Locate the cell with the specified text and output its [x, y] center coordinate. 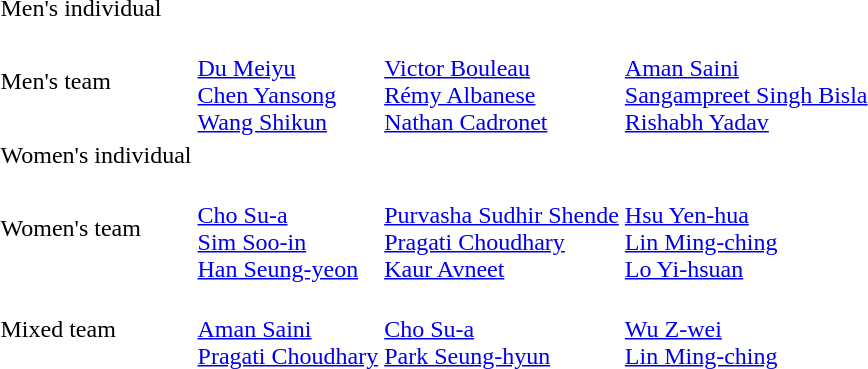
Purvasha Sudhir ShendePragati ChoudharyKaur Avneet [502, 228]
Cho Su-aSim Soo-inHan Seung-yeon [288, 228]
Du MeiyuChen YansongWang Shikun [288, 82]
Victor BouleauRémy AlbaneseNathan Cadronet [502, 82]
